Identify which cell holds the provided text, then report its (x, y) central coordinate. 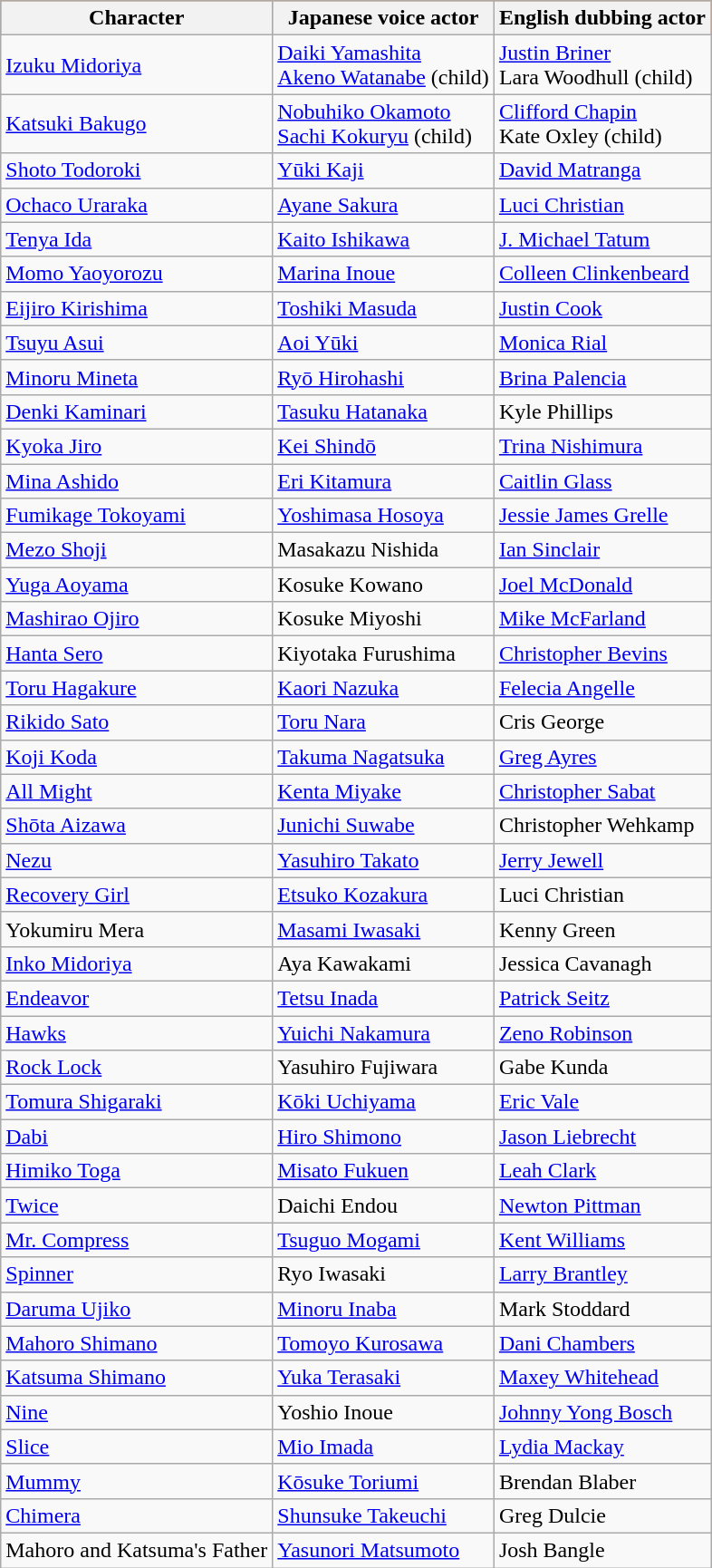
Brina Palencia (601, 377)
Kyoka Jiro (137, 446)
Kosuke Kowano (384, 585)
Yūki Kaji (384, 170)
Leah Clark (601, 1171)
Trina Nishimura (601, 446)
Patrick Seitz (601, 998)
Takuma Nagatsuka (384, 757)
Jessica Cavanagh (601, 963)
Mashirao Ojiro (137, 619)
Mr. Compress (137, 1240)
Etsuko Kozakura (384, 895)
Rock Lock (137, 1068)
Jerry Jewell (601, 860)
Rikido Sato (137, 722)
Katsuki Bakugo (137, 123)
Monica Rial (601, 343)
Denki Kaminari (137, 411)
Tsuyu Asui (137, 343)
Justin Cook (601, 308)
Cris George (601, 722)
Shōta Aizawa (137, 826)
Mezo Shoji (137, 550)
Kenny Green (601, 929)
Christopher Wehkamp (601, 826)
Colleen Clinkenbeard (601, 274)
English dubbing actor (601, 18)
Tetsu Inada (384, 998)
Inko Midoriya (137, 963)
Chimera (137, 1515)
Gabe Kunda (601, 1068)
Yasuhiro Fujiwara (384, 1068)
Tomura Shigaraki (137, 1102)
Eijiro Kirishima (137, 308)
Kent Williams (601, 1240)
Greg Ayres (601, 757)
Christopher Bevins (601, 653)
Yoshimasa Hosoya (384, 516)
Marina Inoue (384, 274)
Fumikage Tokoyami (137, 516)
Daruma Ujiko (137, 1309)
Kōsuke Toriumi (384, 1481)
Joel McDonald (601, 585)
Junichi Suwabe (384, 826)
Recovery Girl (137, 895)
Mio Imada (384, 1447)
Mark Stoddard (601, 1309)
Eri Kitamura (384, 481)
Maxey Whitehead (601, 1378)
Justin BrinerLara Woodhull (child) (601, 65)
Ian Sinclair (601, 550)
J. Michael Tatum (601, 239)
Toru Hagakure (137, 688)
Koji Koda (137, 757)
Masami Iwasaki (384, 929)
Eric Vale (601, 1102)
Himiko Toga (137, 1171)
Mahoro and Katsuma's Father (137, 1550)
Yuga Aoyama (137, 585)
Slice (137, 1447)
Nezu (137, 860)
Mike McFarland (601, 619)
Felecia Angelle (601, 688)
Tenya Ida (137, 239)
Japanese voice actor (384, 18)
Nobuhiko OkamotoSachi Kokuryu (child) (384, 123)
Aya Kawakami (384, 963)
Mummy (137, 1481)
Yuka Terasaki (384, 1378)
Yasuhiro Takato (384, 860)
Momo Yaoyorozu (137, 274)
Ryō Hirohashi (384, 377)
Ayane Sakura (384, 205)
Lydia Mackay (601, 1447)
Kōki Uchiyama (384, 1102)
Mahoro Shimano (137, 1343)
Ryo Iwasaki (384, 1274)
Yokumiru Mera (137, 929)
All Might (137, 791)
Kosuke Miyoshi (384, 619)
Minoru Inaba (384, 1309)
Kaito Ishikawa (384, 239)
Kenta Miyake (384, 791)
Masakazu Nishida (384, 550)
Yuichi Nakamura (384, 1032)
Kiyotaka Furushima (384, 653)
Tsuguo Mogami (384, 1240)
Spinner (137, 1274)
Mina Ashido (137, 481)
Twice (137, 1205)
Dani Chambers (601, 1343)
Josh Bangle (601, 1550)
Ochaco Uraraka (137, 205)
Hiro Shimono (384, 1137)
Caitlin Glass (601, 481)
Jessie James Grelle (601, 516)
Yasunori Matsumoto (384, 1550)
Shoto Todoroki (137, 170)
Brendan Blaber (601, 1481)
Toru Nara (384, 722)
Katsuma Shimano (137, 1378)
Kyle Phillips (601, 411)
Clifford ChapinKate Oxley (child) (601, 123)
Daiki YamashitaAkeno Watanabe (child) (384, 65)
Jason Liebrecht (601, 1137)
Kei Shindō (384, 446)
Character (137, 18)
Larry Brantley (601, 1274)
Aoi Yūki (384, 343)
Nine (137, 1412)
Johnny Yong Bosch (601, 1412)
David Matranga (601, 170)
Zeno Robinson (601, 1032)
Kaori Nazuka (384, 688)
Endeavor (137, 998)
Tasuku Hatanaka (384, 411)
Minoru Mineta (137, 377)
Greg Dulcie (601, 1515)
Yoshio Inoue (384, 1412)
Toshiki Masuda (384, 308)
Izuku Midoriya (137, 65)
Shunsuke Takeuchi (384, 1515)
Christopher Sabat (601, 791)
Misato Fukuen (384, 1171)
Tomoyo Kurosawa (384, 1343)
Newton Pittman (601, 1205)
Dabi (137, 1137)
Hawks (137, 1032)
Hanta Sero (137, 653)
Daichi Endou (384, 1205)
